Return the (X, Y) coordinate for the center point of the cell that contains the specified text.  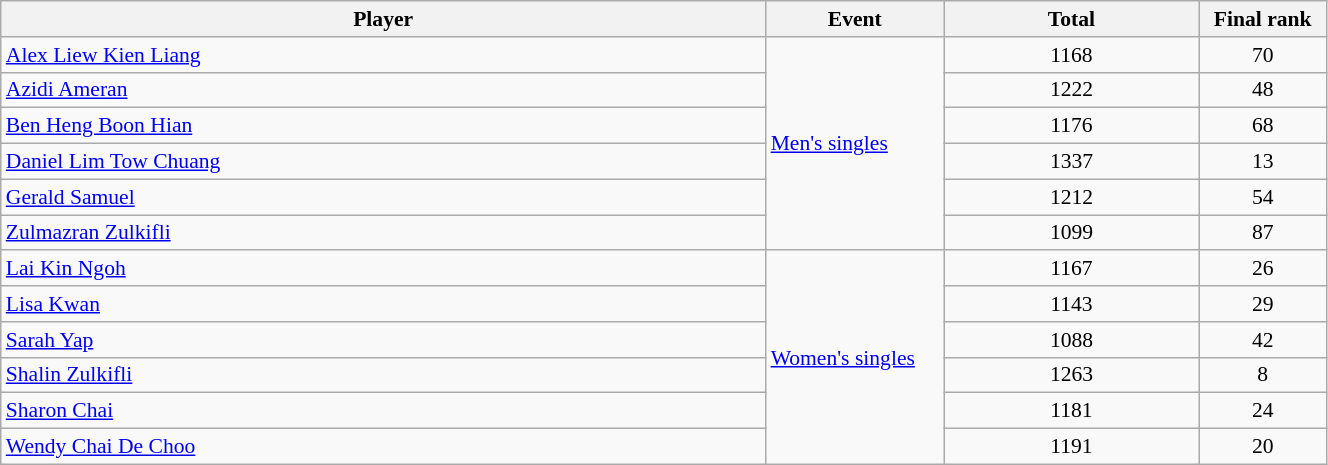
Zulmazran Zulkifli (384, 233)
Shalin Zulkifli (384, 375)
1143 (1072, 304)
70 (1263, 55)
8 (1263, 375)
1176 (1072, 126)
1337 (1072, 162)
1191 (1072, 447)
Women's singles (855, 358)
Daniel Lim Tow Chuang (384, 162)
Ben Heng Boon Hian (384, 126)
29 (1263, 304)
68 (1263, 126)
Total (1072, 19)
24 (1263, 411)
20 (1263, 447)
1099 (1072, 233)
48 (1263, 90)
1263 (1072, 375)
1222 (1072, 90)
Lisa Kwan (384, 304)
Gerald Samuel (384, 197)
26 (1263, 269)
Wendy Chai De Choo (384, 447)
Sharon Chai (384, 411)
Player (384, 19)
Sarah Yap (384, 340)
1212 (1072, 197)
Final rank (1263, 19)
Event (855, 19)
42 (1263, 340)
54 (1263, 197)
1181 (1072, 411)
Alex Liew Kien Liang (384, 55)
Azidi Ameran (384, 90)
Men's singles (855, 144)
1088 (1072, 340)
Lai Kin Ngoh (384, 269)
13 (1263, 162)
87 (1263, 233)
1168 (1072, 55)
1167 (1072, 269)
